For the text-containing cell, return its midpoint in [X, Y] coordinate format. 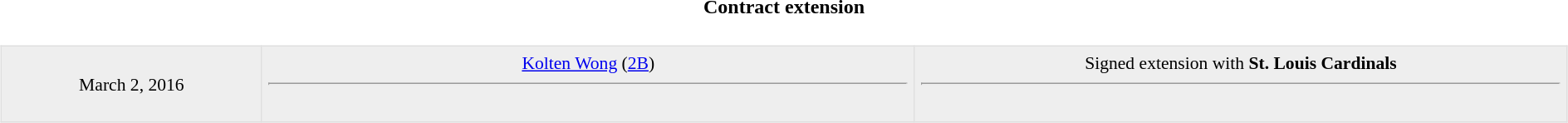
Signed extension with St. Louis Cardinals [1241, 84]
Kolten Wong (2B) [588, 84]
March 2, 2016 [131, 84]
